Determine the (X, Y) coordinate at the center of the cell enclosing the given text.  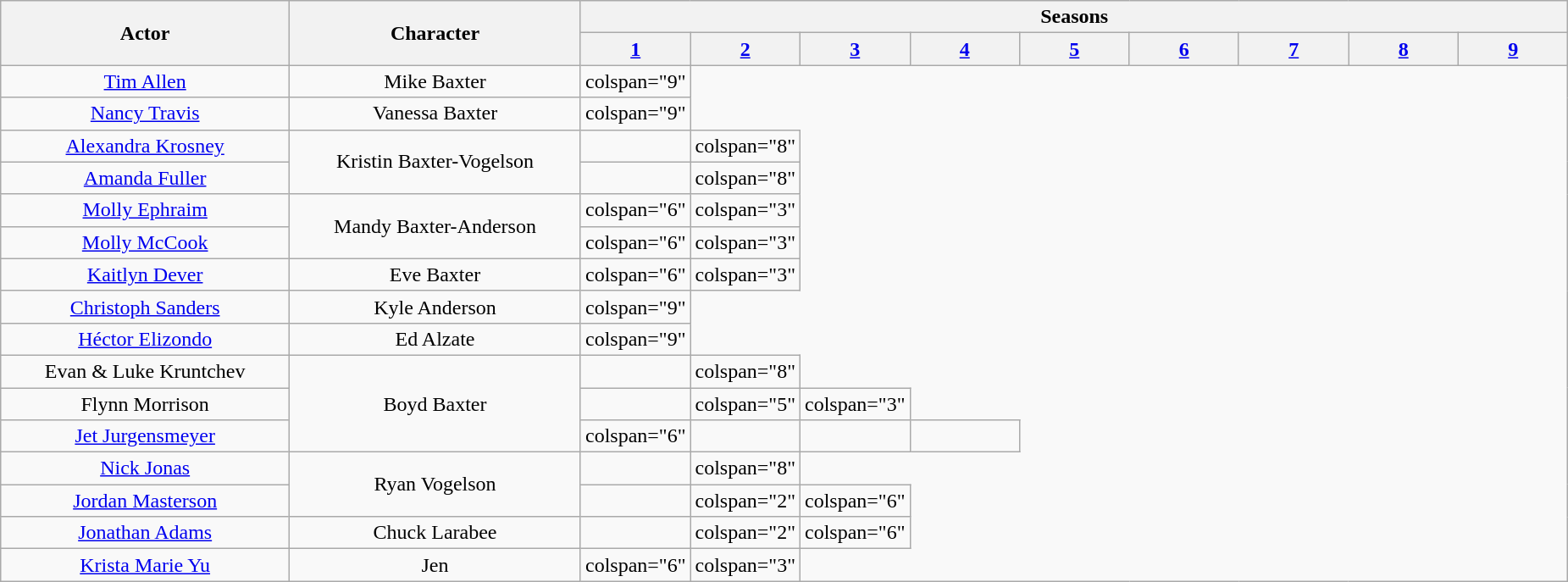
Chuck Larabee (435, 533)
Ryan Vogelson (435, 485)
5 (1074, 49)
Kaitlyn Dever (146, 274)
Vanessa Baxter (435, 114)
4 (964, 49)
Eve Baxter (435, 274)
2 (745, 49)
colspan="5" (745, 404)
Jen (435, 565)
Kyle Anderson (435, 307)
Mike Baxter (435, 81)
Héctor Elizondo (146, 339)
Jordan Masterson (146, 501)
Molly McCook (146, 242)
Christoph Sanders (146, 307)
7 (1293, 49)
Seasons (1074, 17)
Krista Marie Yu (146, 565)
Character (435, 33)
1 (635, 49)
Kristin Baxter-Vogelson (435, 162)
Nick Jonas (146, 468)
Jet Jurgensmeyer (146, 436)
Amanda Fuller (146, 178)
Nancy Travis (146, 114)
9 (1513, 49)
Molly Ephraim (146, 210)
Evan & Luke Kruntchev (146, 371)
Boyd Baxter (435, 403)
6 (1184, 49)
3 (855, 49)
Tim Allen (146, 81)
Actor (146, 33)
Mandy Baxter-Anderson (435, 226)
Jonathan Adams (146, 533)
Flynn Morrison (146, 404)
8 (1403, 49)
Alexandra Krosney (146, 146)
Ed Alzate (435, 339)
